Extract the (X, Y) coordinate from the center of the cell holding the provided text.  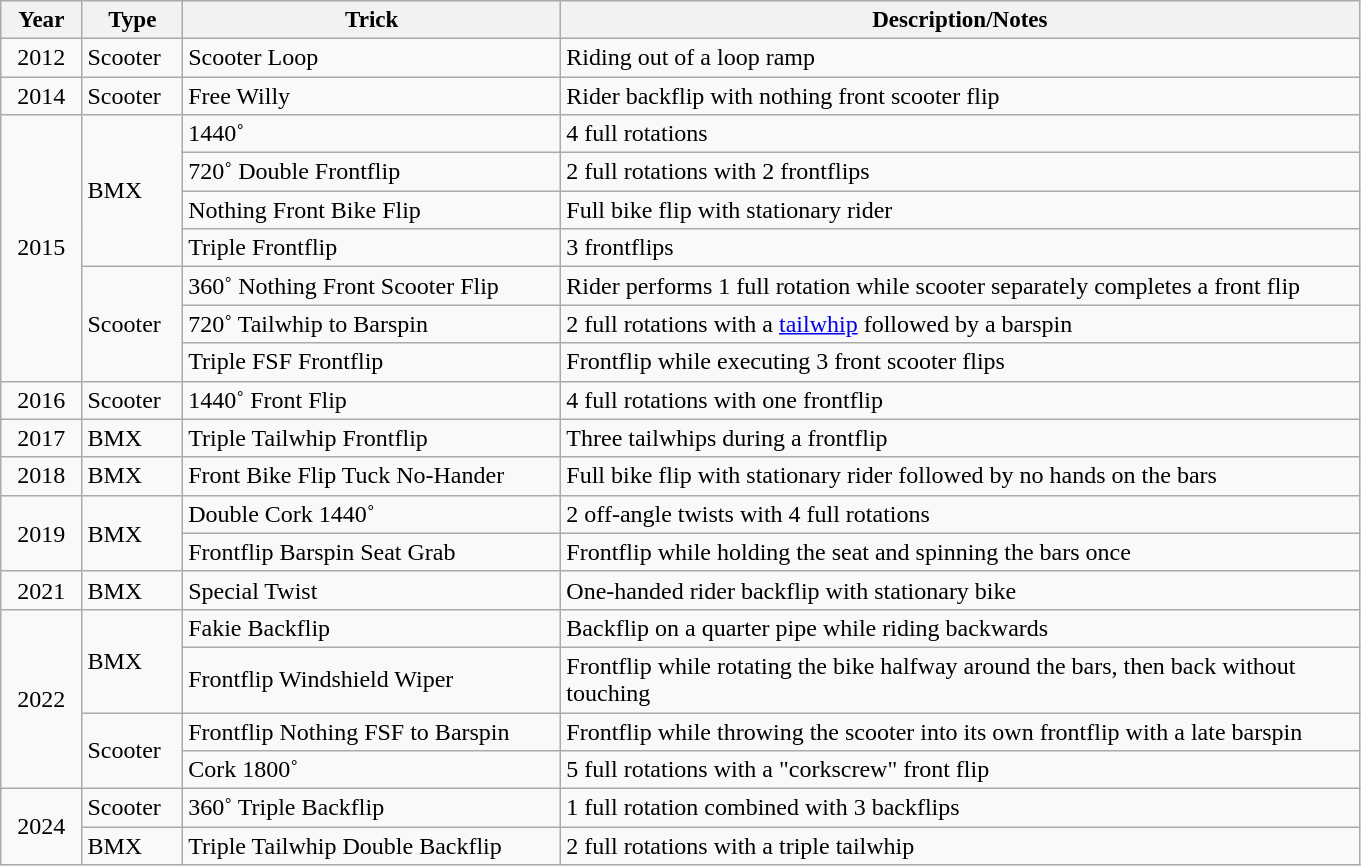
360˚ Triple Backflip (372, 808)
2022 (42, 698)
360˚ Nothing Front Scooter Flip (372, 286)
Frontflip while throwing the scooter into its own frontflip with a late barspin (960, 731)
720˚ Double Frontflip (372, 172)
Frontflip while rotating the bike halfway around the bars, then back without touching (960, 680)
Frontflip while executing 3 front scooter flips (960, 362)
2024 (42, 827)
Special Twist (372, 590)
3 frontflips (960, 248)
4 full rotations (960, 134)
2 full rotations with a tailwhip followed by a barspin (960, 324)
5 full rotations with a "corkscrew" front flip (960, 770)
Rider backflip with nothing front scooter flip (960, 95)
2016 (42, 400)
Frontflip Barspin Seat Grab (372, 552)
1440˚ Front Flip (372, 400)
4 full rotations with one frontflip (960, 400)
Triple Tailwhip Double Backflip (372, 846)
2012 (42, 57)
Description/Notes (960, 20)
Triple FSF Frontflip (372, 362)
Trick (372, 20)
1 full rotation combined with 3 backflips (960, 808)
Frontflip Nothing FSF to Barspin (372, 731)
Cork 1800˚ (372, 770)
Rider performs 1 full rotation while scooter separately completes a front flip (960, 286)
Three tailwhips during a frontflip (960, 438)
Scooter Loop (372, 57)
2 full rotations with a triple tailwhip (960, 846)
Full bike flip with stationary rider (960, 210)
2015 (42, 248)
Frontflip while holding the seat and spinning the bars once (960, 552)
2017 (42, 438)
Riding out of a loop ramp (960, 57)
Fakie Backflip (372, 628)
2 full rotations with 2 frontflips (960, 172)
Front Bike Flip Tuck No-Hander (372, 476)
Free Willy (372, 95)
2021 (42, 590)
Full bike flip with stationary rider followed by no hands on the bars (960, 476)
2 off-angle twists with 4 full rotations (960, 514)
Type (132, 20)
Backflip on a quarter pipe while riding backwards (960, 628)
1440˚ (372, 134)
Year (42, 20)
2014 (42, 95)
Triple Frontflip (372, 248)
One-handed rider backflip with stationary bike (960, 590)
720˚ Tailwhip to Barspin (372, 324)
Double Cork 1440˚ (372, 514)
2019 (42, 533)
Triple Tailwhip Frontflip (372, 438)
Nothing Front Bike Flip (372, 210)
2018 (42, 476)
Frontflip Windshield Wiper (372, 680)
